Provide the (x, y) coordinate of the cell's center where the given text is located.  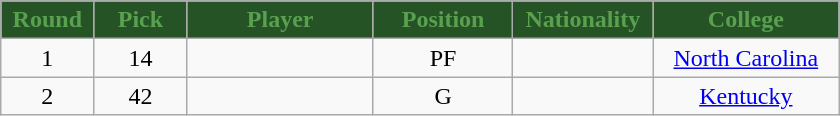
Pick (140, 20)
North Carolina (746, 58)
College (746, 20)
42 (140, 96)
Round (48, 20)
Nationality (583, 20)
14 (140, 58)
Player (280, 20)
1 (48, 58)
PF (443, 58)
2 (48, 96)
Position (443, 20)
G (443, 96)
Kentucky (746, 96)
